Locate the cell with the specified text and output its [X, Y] center coordinate. 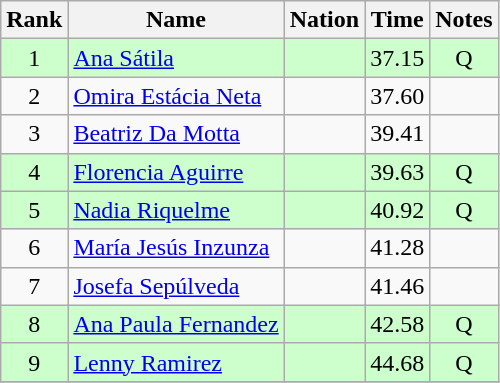
40.92 [398, 210]
Florencia Aguirre [176, 172]
Rank [34, 20]
7 [34, 286]
Notes [464, 20]
44.68 [398, 362]
9 [34, 362]
39.63 [398, 172]
Time [398, 20]
1 [34, 58]
Omira Estácia Neta [176, 96]
Beatriz Da Motta [176, 134]
41.46 [398, 286]
Ana Paula Fernandez [176, 324]
5 [34, 210]
Lenny Ramirez [176, 362]
Name [176, 20]
37.60 [398, 96]
Josefa Sepúlveda [176, 286]
3 [34, 134]
Ana Sátila [176, 58]
42.58 [398, 324]
39.41 [398, 134]
María Jesús Inzunza [176, 248]
41.28 [398, 248]
6 [34, 248]
Nadia Riquelme [176, 210]
8 [34, 324]
2 [34, 96]
Nation [324, 20]
4 [34, 172]
37.15 [398, 58]
